Identify which cell holds the provided text, then report its [X, Y] central coordinate. 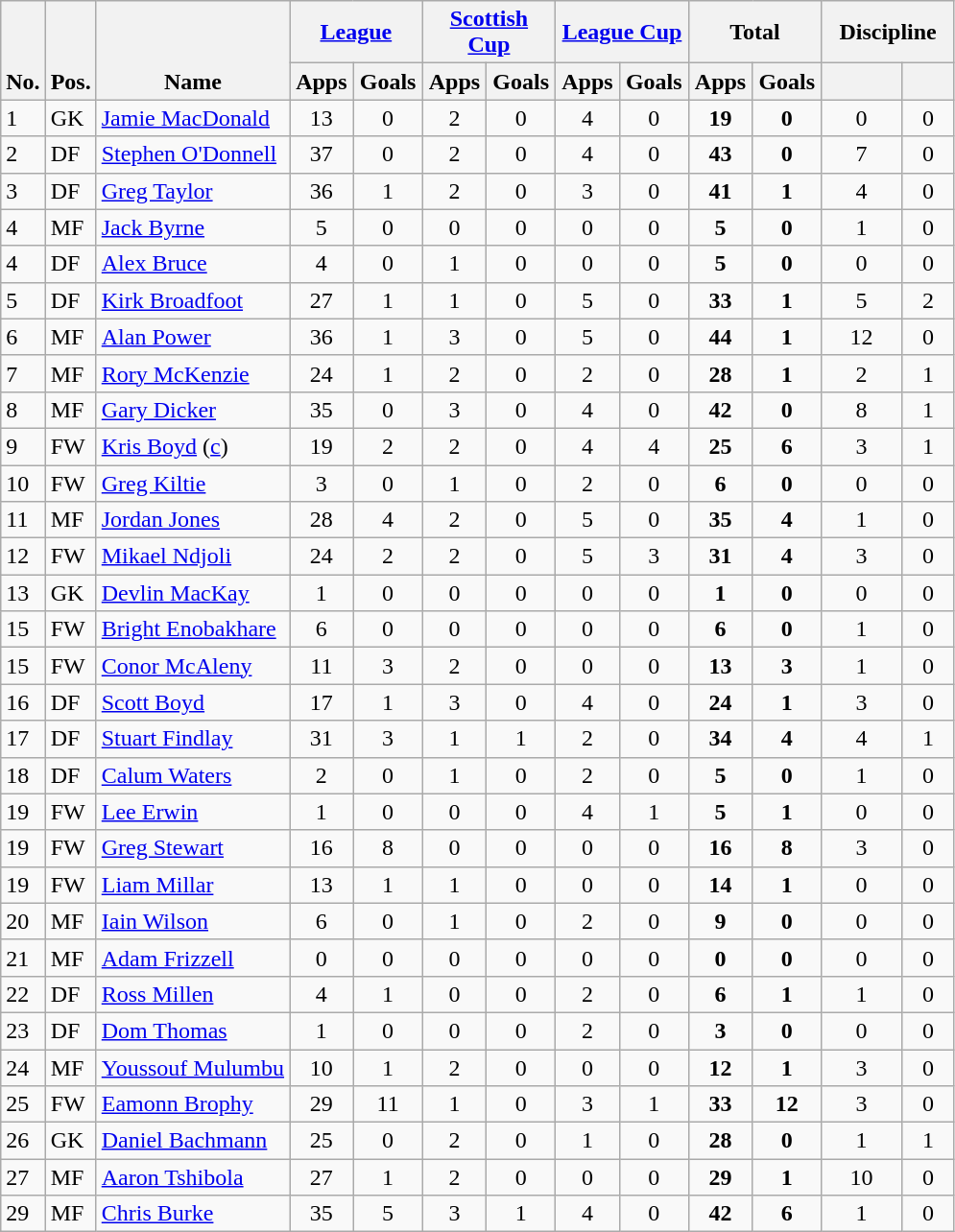
Chris Burke [192, 1214]
Name [192, 50]
37 [322, 154]
Youssouf Mulumbu [192, 1068]
Mikael Ndjoli [192, 557]
Iain Wilson [192, 921]
Kris Boyd (c) [192, 446]
41 [720, 191]
Jack Byrne [192, 227]
No. [23, 50]
Conor McAleny [192, 666]
Eamonn Brophy [192, 1104]
43 [720, 154]
Jordan Jones [192, 520]
Alan Power [192, 337]
Scott Boyd [192, 702]
18 [23, 775]
Greg Stewart [192, 848]
20 [23, 921]
Lee Erwin [192, 812]
League [357, 33]
Dom Thomas [192, 1031]
Gary Dicker [192, 410]
Ross Millen [192, 994]
14 [720, 885]
Aaron Tshibola [192, 1177]
Calum Waters [192, 775]
21 [23, 958]
Jamie MacDonald [192, 118]
Devlin MacKay [192, 593]
Total [754, 33]
Adam Frizzell [192, 958]
26 [23, 1141]
Liam Millar [192, 885]
Stephen O'Donnell [192, 154]
Daniel Bachmann [192, 1141]
Bright Enobakhare [192, 629]
Greg Taylor [192, 191]
Scottish Cup [489, 33]
Discipline [889, 33]
Kirk Broadfoot [192, 300]
22 [23, 994]
Rory McKenzie [192, 373]
Stuart Findlay [192, 739]
Greg Kiltie [192, 483]
League Cup [622, 33]
34 [720, 739]
44 [720, 337]
Pos. [71, 50]
Alex Bruce [192, 264]
23 [23, 1031]
